Search for the cell housing the specified text and yield its [x, y] center coordinate. 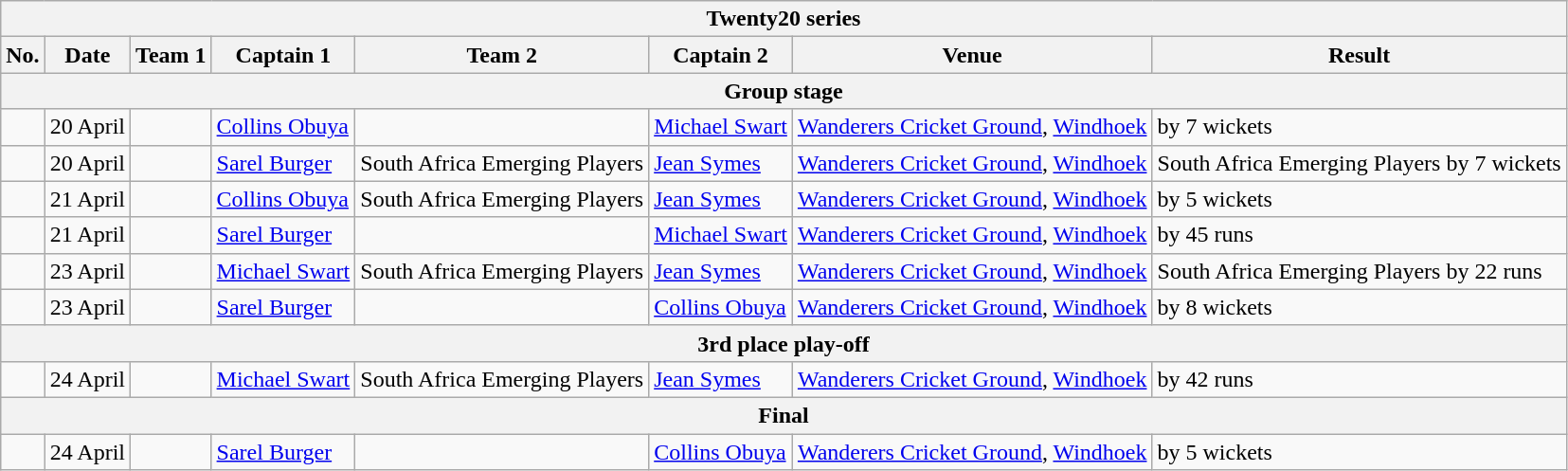
Team 2 [502, 55]
by 8 wickets [1359, 307]
Team 1 [171, 55]
Group stage [784, 91]
by 7 wickets [1359, 127]
Date [87, 55]
Final [784, 415]
South Africa Emerging Players by 22 runs [1359, 271]
South Africa Emerging Players by 7 wickets [1359, 163]
3rd place play-off [784, 343]
Result [1359, 55]
Venue [972, 55]
Twenty20 series [784, 19]
Captain 1 [283, 55]
by 42 runs [1359, 379]
Captain 2 [721, 55]
No. [23, 55]
by 45 runs [1359, 235]
